Scan for the cell matching the given text and deliver its (X, Y) coordinate at center. 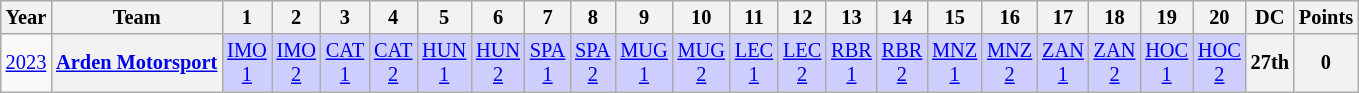
27th (1270, 63)
ZAN1 (1063, 63)
HUN1 (444, 63)
18 (1115, 17)
19 (1166, 17)
5 (444, 17)
CAT2 (393, 63)
1 (246, 17)
20 (1220, 17)
IMO1 (246, 63)
CAT1 (345, 63)
DC (1270, 17)
Points (1326, 17)
11 (754, 17)
RBR1 (851, 63)
7 (548, 17)
MUG2 (702, 63)
MNZ2 (1010, 63)
SPA2 (592, 63)
Team (136, 17)
16 (1010, 17)
2023 (26, 63)
6 (498, 17)
RBR2 (902, 63)
8 (592, 17)
MUG1 (644, 63)
13 (851, 17)
0 (1326, 63)
14 (902, 17)
LEC1 (754, 63)
Year (26, 17)
ZAN2 (1115, 63)
15 (954, 17)
12 (802, 17)
IMO2 (296, 63)
MNZ1 (954, 63)
LEC2 (802, 63)
10 (702, 17)
Arden Motorsport (136, 63)
3 (345, 17)
17 (1063, 17)
HUN2 (498, 63)
HOC2 (1220, 63)
9 (644, 17)
SPA1 (548, 63)
4 (393, 17)
HOC1 (1166, 63)
2 (296, 17)
